For the text-containing cell, return its midpoint in (X, Y) coordinate format. 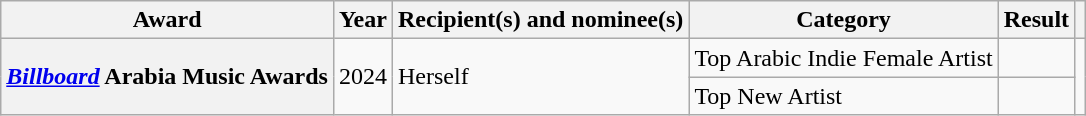
Award (168, 20)
Category (844, 20)
Year (362, 20)
Result (1036, 20)
Billboard Arabia Music Awards (168, 77)
Herself (540, 77)
Recipient(s) and nominee(s) (540, 20)
Top New Artist (844, 96)
Top Arabic Indie Female Artist (844, 58)
2024 (362, 77)
